Pinpoint the cell where the given text exists, returning its [x, y] midpoint coordinate. 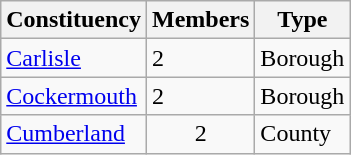
County [302, 134]
Type [302, 20]
Constituency [74, 20]
Cumberland [74, 134]
Cockermouth [74, 96]
Members [200, 20]
Carlisle [74, 58]
